Determine the (x, y) coordinate at the center of the cell enclosing the given text.  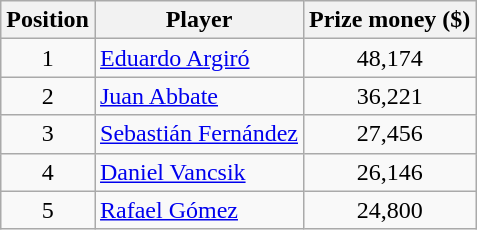
36,221 (389, 96)
24,800 (389, 210)
Daniel Vancsik (198, 172)
Sebastián Fernández (198, 134)
26,146 (389, 172)
4 (48, 172)
5 (48, 210)
Player (198, 20)
2 (48, 96)
3 (48, 134)
Juan Abbate (198, 96)
Eduardo Argiró (198, 58)
Prize money ($) (389, 20)
27,456 (389, 134)
1 (48, 58)
Rafael Gómez (198, 210)
Position (48, 20)
48,174 (389, 58)
